Search for the cell housing the specified text and yield its [x, y] center coordinate. 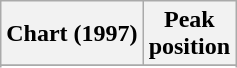
Peakposition [189, 34]
Chart (1997) [72, 34]
